Determine the [X, Y] coordinate at the center of the cell enclosing the given text.  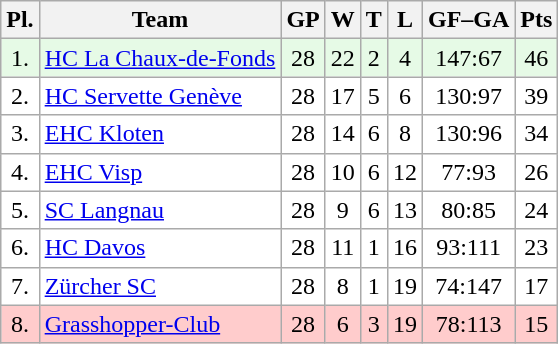
W [342, 20]
GP [303, 20]
Pl. [20, 20]
Zürcher SC [160, 286]
13 [404, 210]
10 [342, 172]
7. [20, 286]
39 [536, 96]
15 [536, 324]
74:147 [468, 286]
Team [160, 20]
4 [404, 58]
HC Servette Genève [160, 96]
5. [20, 210]
130:96 [468, 134]
46 [536, 58]
9 [342, 210]
26 [536, 172]
130:97 [468, 96]
147:67 [468, 58]
93:111 [468, 248]
78:113 [468, 324]
22 [342, 58]
14 [342, 134]
11 [342, 248]
1. [20, 58]
23 [536, 248]
6. [20, 248]
34 [536, 134]
HC Davos [160, 248]
L [404, 20]
Grasshopper-Club [160, 324]
Pts [536, 20]
3 [374, 324]
EHC Kloten [160, 134]
SC Langnau [160, 210]
12 [404, 172]
24 [536, 210]
3. [20, 134]
5 [374, 96]
80:85 [468, 210]
16 [404, 248]
T [374, 20]
GF–GA [468, 20]
EHC Visp [160, 172]
4. [20, 172]
HC La Chaux-de-Fonds [160, 58]
77:93 [468, 172]
8. [20, 324]
2. [20, 96]
2 [374, 58]
